Identify which cell holds the provided text, then report its (x, y) central coordinate. 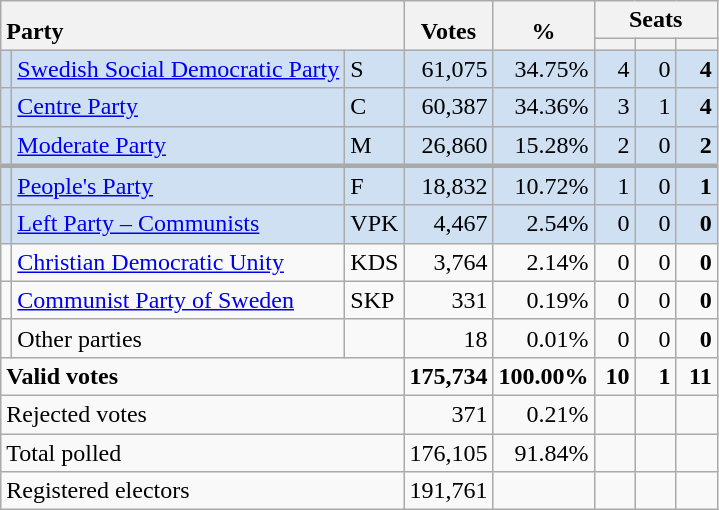
3 (614, 107)
Party (202, 26)
KDS (374, 262)
Total polled (202, 453)
2.14% (544, 262)
Valid votes (202, 376)
F (374, 186)
Left Party – Communists (178, 224)
Votes (448, 26)
175,734 (448, 376)
People's Party (178, 186)
4,467 (448, 224)
331 (448, 300)
2.54% (544, 224)
S (374, 69)
10 (614, 376)
% (544, 26)
Seats (656, 20)
191,761 (448, 491)
18 (448, 338)
Moderate Party (178, 146)
C (374, 107)
371 (448, 414)
10.72% (544, 186)
0.19% (544, 300)
Rejected votes (202, 414)
91.84% (544, 453)
Registered electors (202, 491)
26,860 (448, 146)
M (374, 146)
Communist Party of Sweden (178, 300)
11 (696, 376)
0.01% (544, 338)
60,387 (448, 107)
18,832 (448, 186)
Centre Party (178, 107)
34.36% (544, 107)
3,764 (448, 262)
15.28% (544, 146)
0.21% (544, 414)
100.00% (544, 376)
61,075 (448, 69)
Other parties (178, 338)
176,105 (448, 453)
SKP (374, 300)
34.75% (544, 69)
Swedish Social Democratic Party (178, 69)
Christian Democratic Unity (178, 262)
VPK (374, 224)
